Pinpoint the cell where the given text exists, returning its (x, y) midpoint coordinate. 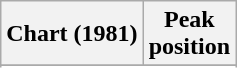
Peakposition (189, 34)
Chart (1981) (72, 34)
